Capture the cell that displays the provided text and extract its [x, y] central coordinate. 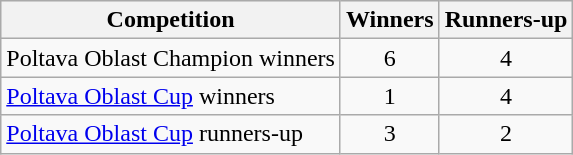
Competition [171, 20]
Poltava Oblast Champion winners [171, 58]
3 [390, 134]
Winners [390, 20]
2 [506, 134]
Runners-up [506, 20]
Poltava Oblast Cup winners [171, 96]
1 [390, 96]
6 [390, 58]
Poltava Oblast Cup runners-up [171, 134]
